Return the (x, y) coordinate for the center point of the cell that contains the specified text.  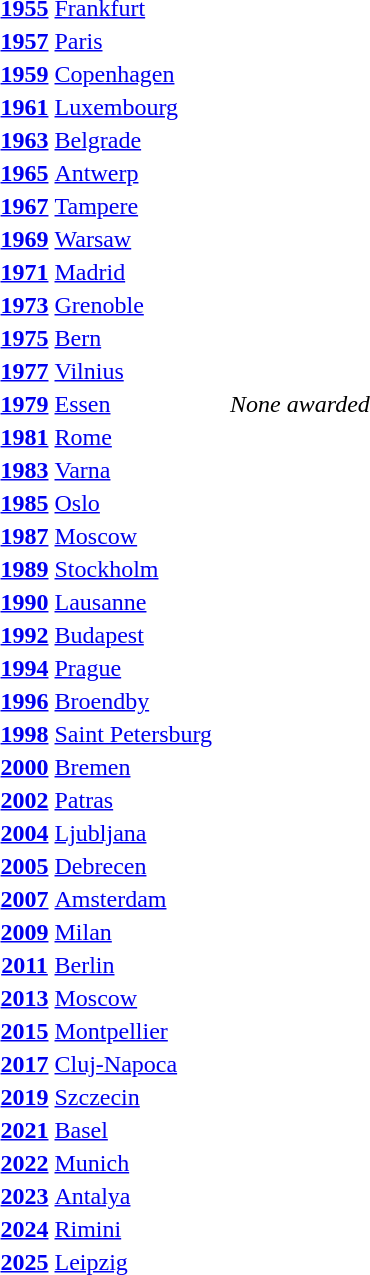
Vilnius (134, 371)
Luxembourg (134, 107)
Budapest (134, 635)
Rimini (134, 1229)
Saint Petersburg (134, 734)
Grenoble (134, 305)
Varna (134, 470)
Montpellier (134, 1031)
Essen (134, 404)
Bern (134, 338)
Lausanne (134, 602)
Prague (134, 668)
Debrecen (134, 866)
Warsaw (134, 239)
Amsterdam (134, 899)
Madrid (134, 272)
Stockholm (134, 569)
Antalya (134, 1196)
Berlin (134, 965)
Cluj-Napoca (134, 1064)
Patras (134, 800)
Antwerp (134, 173)
Milan (134, 932)
Broendby (134, 701)
Belgrade (134, 140)
Ljubljana (134, 833)
Rome (134, 437)
Szczecin (134, 1097)
Basel (134, 1130)
Bremen (134, 767)
Copenhagen (134, 74)
Paris (134, 41)
Munich (134, 1163)
Oslo (134, 503)
Tampere (134, 206)
